Return the (x, y) coordinate for the center point of the cell that contains the specified text.  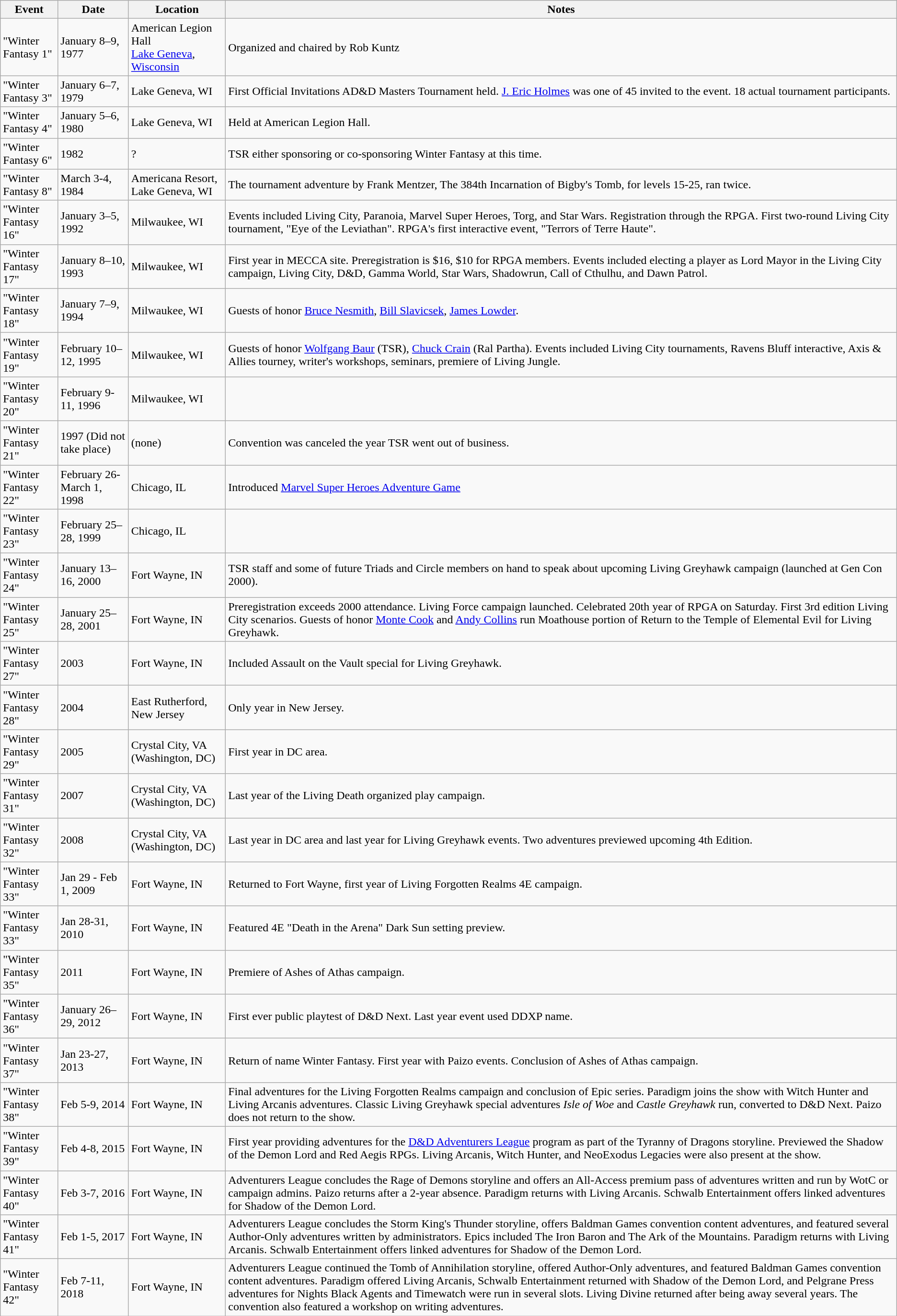
January 8–10, 1993 (93, 266)
Americana Resort, Lake Geneva, WI (177, 185)
"Winter Fantasy 35" (29, 972)
Held at American Legion Hall. (562, 123)
January 8–9, 1977 (93, 47)
"Winter Fantasy 20" (29, 399)
"Winter Fantasy 24" (29, 575)
"Winter Fantasy 22" (29, 487)
"Winter Fantasy 39" (29, 1148)
"Winter Fantasy 17" (29, 266)
Feb 4-8, 2015 (93, 1148)
"Winter Fantasy 23" (29, 531)
American Legion HallLake Geneva, Wisconsin (177, 47)
"Winter Fantasy 25" (29, 619)
January 5–6, 1980 (93, 123)
Last year in DC area and last year for Living Greyhawk events. Two adventures previewed upcoming 4th Edition. (562, 840)
"Winter Fantasy 8" (29, 185)
2011 (93, 972)
"Winter Fantasy 28" (29, 708)
February 25–28, 1999 (93, 531)
February 9-11, 1996 (93, 399)
"Winter Fantasy 27" (29, 664)
Last year of the Living Death organized play campaign. (562, 796)
TSR staff and some of future Triads and Circle members on hand to speak about upcoming Living Greyhawk campaign (launched at Gen Con 2000). (562, 575)
Featured 4E "Death in the Arena" Dark Sun setting preview. (562, 928)
February 10–12, 1995 (93, 355)
First Official Invitations AD&D Masters Tournament held. J. Eric Holmes was one of 45 invited to the event. 18 actual tournament participants. (562, 91)
(none) (177, 443)
TSR either sponsoring or co-sponsoring Winter Fantasy at this time. (562, 153)
Feb 5-9, 2014 (93, 1104)
Return of name Winter Fantasy. First year with Paizo events. Conclusion of Ashes of Athas campaign. (562, 1060)
February 26-March 1, 1998 (93, 487)
"Winter Fantasy 36" (29, 1016)
"Winter Fantasy 41" (29, 1237)
January 7–9, 1994 (93, 310)
"Winter Fantasy 37" (29, 1060)
"Winter Fantasy 3" (29, 91)
Included Assault on the Vault special for Living Greyhawk. (562, 664)
Convention was canceled the year TSR went out of business. (562, 443)
January 25–28, 2001 (93, 619)
2008 (93, 840)
"Winter Fantasy 19" (29, 355)
"Winter Fantasy 4" (29, 123)
January 26–29, 2012 (93, 1016)
"Winter Fantasy 32" (29, 840)
First ever public playtest of D&D Next. Last year event used DDXP name. (562, 1016)
"Winter Fantasy 18" (29, 310)
Introduced Marvel Super Heroes Adventure Game (562, 487)
Returned to Fort Wayne, first year of Living Forgotten Realms 4E campaign. (562, 884)
Jan 28-31, 2010 (93, 928)
Guests of honor Bruce Nesmith, Bill Slavicsek, James Lowder. (562, 310)
1982 (93, 153)
"Winter Fantasy 29" (29, 752)
Feb 1-5, 2017 (93, 1237)
January 13–16, 2000 (93, 575)
"Winter Fantasy 42" (29, 1288)
First year in DC area. (562, 752)
Jan 23-27, 2013 (93, 1060)
East Rutherford, New Jersey (177, 708)
"Winter Fantasy 38" (29, 1104)
The tournament adventure by Frank Mentzer, The 384th Incarnation of Bigby's Tomb, for levels 15-25, ran twice. (562, 185)
January 6–7, 1979 (93, 91)
Event (29, 10)
Notes (562, 10)
Feb 3-7, 2016 (93, 1193)
"Winter Fantasy 16" (29, 222)
? (177, 153)
Location (177, 10)
"Winter Fantasy 21" (29, 443)
2004 (93, 708)
2007 (93, 796)
2005 (93, 752)
Premiere of Ashes of Athas campaign. (562, 972)
"Winter Fantasy 31" (29, 796)
Date (93, 10)
"Winter Fantasy 1" (29, 47)
Feb 7-11, 2018 (93, 1288)
2003 (93, 664)
Jan 29 - Feb 1, 2009 (93, 884)
"Winter Fantasy 40" (29, 1193)
1997 (Did not take place) (93, 443)
Organized and chaired by Rob Kuntz (562, 47)
Only year in New Jersey. (562, 708)
"Winter Fantasy 6" (29, 153)
January 3–5, 1992 (93, 222)
March 3-4, 1984 (93, 185)
